Capture the cell that displays the provided text and extract its [x, y] central coordinate. 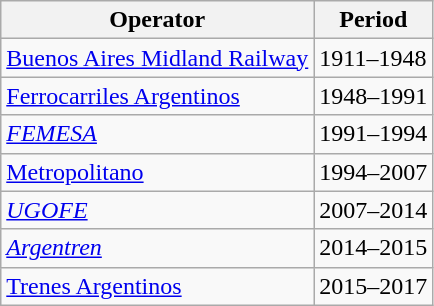
1991–1994 [374, 134]
UGOFE [158, 210]
Ferrocarriles Argentinos [158, 96]
2014–2015 [374, 248]
Metropolitano [158, 172]
1994–2007 [374, 172]
2015–2017 [374, 286]
FEMESA [158, 134]
Trenes Argentinos [158, 286]
Operator [158, 20]
Period [374, 20]
Argentren [158, 248]
1911–1948 [374, 58]
Buenos Aires Midland Railway [158, 58]
2007–2014 [374, 210]
1948–1991 [374, 96]
